Output the [X, Y] coordinate of the center of the cell containing the given text.  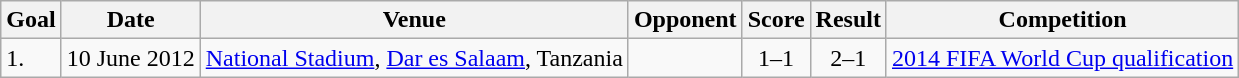
Goal [31, 20]
Opponent [685, 20]
10 June 2012 [130, 58]
Competition [1062, 20]
National Stadium, Dar es Salaam, Tanzania [414, 58]
1–1 [776, 58]
1. [31, 58]
Venue [414, 20]
Result [848, 20]
2–1 [848, 58]
Date [130, 20]
2014 FIFA World Cup qualification [1062, 58]
Score [776, 20]
